Output the (x, y) coordinate of the center of the cell containing the given text.  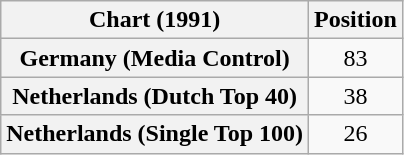
83 (356, 58)
Germany (Media Control) (155, 58)
Netherlands (Dutch Top 40) (155, 96)
Position (356, 20)
38 (356, 96)
Netherlands (Single Top 100) (155, 134)
26 (356, 134)
Chart (1991) (155, 20)
